Identify which cell holds the provided text, then report its (x, y) central coordinate. 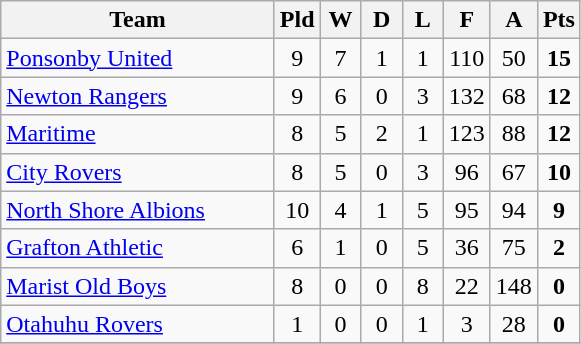
7 (340, 58)
Ponsonby United (138, 58)
132 (466, 96)
28 (514, 324)
94 (514, 210)
22 (466, 286)
123 (466, 134)
Grafton Athletic (138, 248)
North Shore Albions (138, 210)
Pld (297, 20)
95 (466, 210)
36 (466, 248)
D (382, 20)
Pts (558, 20)
67 (514, 172)
75 (514, 248)
110 (466, 58)
15 (558, 58)
50 (514, 58)
Newton Rangers (138, 96)
148 (514, 286)
Maritime (138, 134)
Team (138, 20)
68 (514, 96)
W (340, 20)
88 (514, 134)
4 (340, 210)
96 (466, 172)
F (466, 20)
City Rovers (138, 172)
A (514, 20)
Otahuhu Rovers (138, 324)
L (422, 20)
Marist Old Boys (138, 286)
